Capture the cell that displays the provided text and extract its [X, Y] central coordinate. 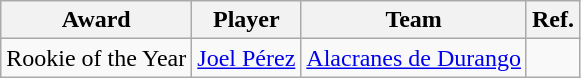
Award [96, 20]
Ref. [552, 20]
Team [414, 20]
Rookie of the Year [96, 58]
Alacranes de Durango [414, 58]
Player [246, 20]
Joel Pérez [246, 58]
